Output the [X, Y] coordinate of the center of the cell containing the given text.  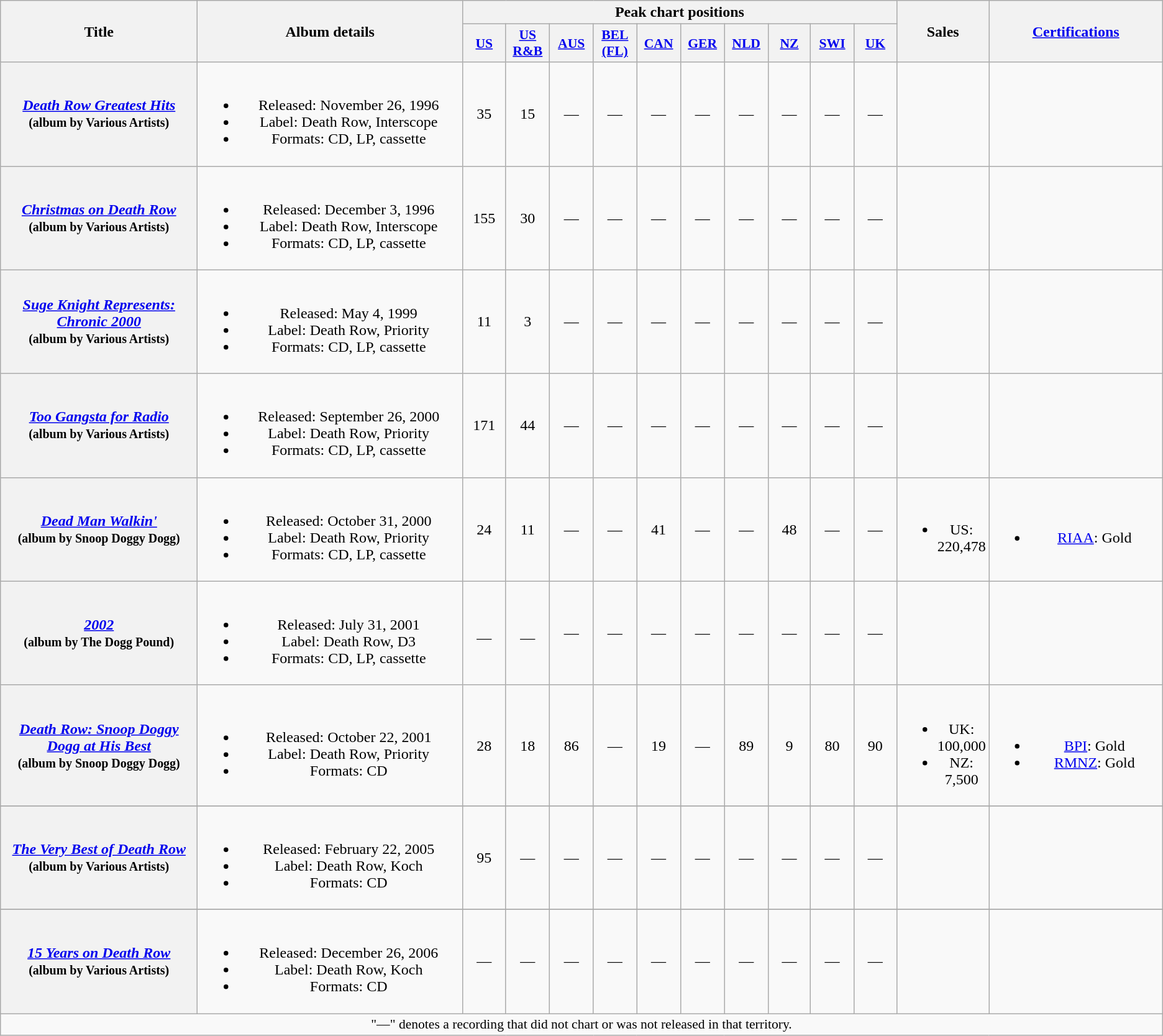
30 [528, 218]
US [485, 44]
15 Years on Death Row(album by Various Artists) [99, 961]
The Very Best of Death Row(album by Various Artists) [99, 858]
Released: November 26, 1996Label: Death Row, InterscopeFormats: CD, LP, cassette [331, 114]
90 [876, 745]
US: 220,478 [943, 529]
RIAA: Gold [1076, 529]
Released: May 4, 1999Label: Death Row, PriorityFormats: CD, LP, cassette [331, 322]
Peak chart positions [680, 12]
3 [528, 322]
Christmas on Death Row(album by Various Artists) [99, 218]
Too Gangsta for Radio(album by Various Artists) [99, 425]
GER [702, 44]
2002(album by The Dogg Pound) [99, 633]
Released: December 26, 2006Label: Death Row, KochFormats: CD [331, 961]
48 [789, 529]
Released: September 26, 2000Label: Death Row, PriorityFormats: CD, LP, cassette [331, 425]
15 [528, 114]
155 [485, 218]
CAN [659, 44]
9 [789, 745]
19 [659, 745]
Album details [331, 31]
95 [485, 858]
171 [485, 425]
NLD [746, 44]
NZ [789, 44]
44 [528, 425]
Released: October 31, 2000Label: Death Row, PriorityFormats: CD, LP, cassette [331, 529]
BEL(FL) [615, 44]
Suge Knight Represents: Chronic 2000(album by Various Artists) [99, 322]
24 [485, 529]
Death Row: Snoop Doggy Dogg at His Best(album by Snoop Doggy Dogg) [99, 745]
UK: 100,000NZ: 7,500 [943, 745]
Title [99, 31]
Released: October 22, 2001Label: Death Row, PriorityFormats: CD [331, 745]
UK [876, 44]
35 [485, 114]
Death Row Greatest Hits(album by Various Artists) [99, 114]
Released: December 3, 1996Label: Death Row, InterscopeFormats: CD, LP, cassette [331, 218]
18 [528, 745]
Dead Man Walkin'(album by Snoop Doggy Dogg) [99, 529]
Released: February 22, 2005Label: Death Row, KochFormats: CD [331, 858]
AUS [572, 44]
89 [746, 745]
"—" denotes a recording that did not chart or was not released in that territory. [581, 1024]
Sales [943, 31]
28 [485, 745]
86 [572, 745]
41 [659, 529]
Certifications [1076, 31]
USR&B [528, 44]
Released: July 31, 2001Label: Death Row, D3Formats: CD, LP, cassette [331, 633]
80 [832, 745]
BPI: GoldRMNZ: Gold [1076, 745]
SWI [832, 44]
